Determine the (X, Y) coordinate at the center of the cell enclosing the given text.  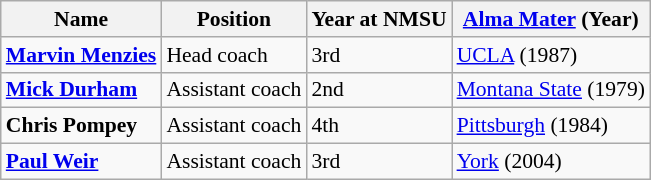
Alma Mater (Year) (551, 19)
Name (82, 19)
Mick Durham (82, 90)
Montana State (1979) (551, 90)
Chris Pompey (82, 126)
Year at NMSU (378, 19)
Position (234, 19)
York (2004) (551, 162)
UCLA (1987) (551, 55)
Paul Weir (82, 162)
4th (378, 126)
Pittsburgh (1984) (551, 126)
2nd (378, 90)
Marvin Menzies (82, 55)
Head coach (234, 55)
